For the text-containing cell, return its midpoint in [x, y] coordinate format. 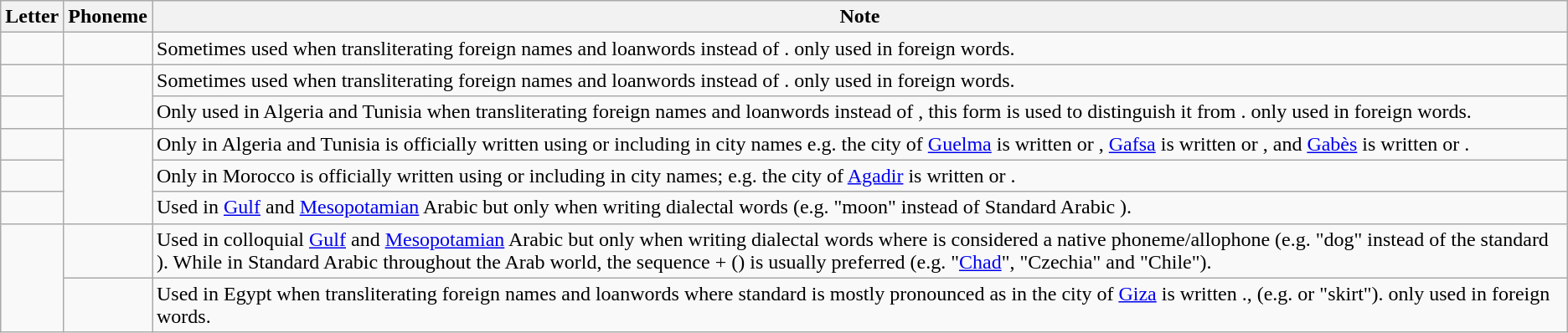
Letter [32, 17]
Used in Gulf and Mesopotamian Arabic but only when writing dialectal words (e.g. "moon" instead of Standard Arabic ). [860, 207]
Phoneme [108, 17]
Note [860, 17]
Only in Morocco is officially written using or including in city names; e.g. the city of Agadir is written or . [860, 176]
